Find where the given text appears and provide that cell's center as (X, Y) coordinate. 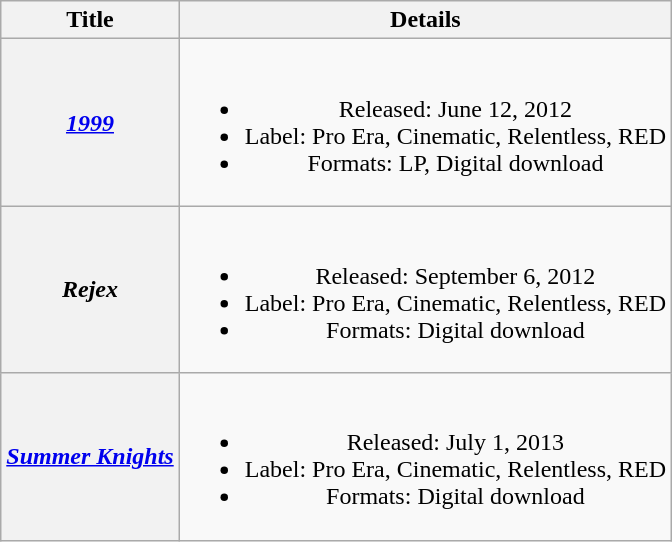
Released: September 6, 2012Label: Pro Era, Cinematic, Relentless, REDFormats: Digital download (425, 290)
Released: July 1, 2013Label: Pro Era, Cinematic, Relentless, REDFormats: Digital download (425, 456)
Summer Knights (90, 456)
1999 (90, 122)
Released: June 12, 2012Label: Pro Era, Cinematic, Relentless, REDFormats: LP, Digital download (425, 122)
Title (90, 20)
Details (425, 20)
Rejex (90, 290)
